For the text-containing cell, return its midpoint in [X, Y] coordinate format. 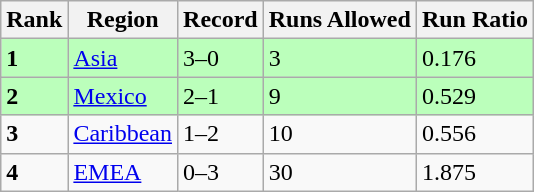
0.529 [474, 96]
1–2 [221, 134]
4 [34, 172]
Asia [123, 58]
1 [34, 58]
1.875 [474, 172]
9 [340, 96]
Rank [34, 20]
0.556 [474, 134]
Mexico [123, 96]
Caribbean [123, 134]
30 [340, 172]
2 [34, 96]
Runs Allowed [340, 20]
Region [123, 20]
Run Ratio [474, 20]
10 [340, 134]
2–1 [221, 96]
EMEA [123, 172]
0.176 [474, 58]
3–0 [221, 58]
Record [221, 20]
0–3 [221, 172]
